Extract the [X, Y] coordinate from the center of the cell holding the provided text.  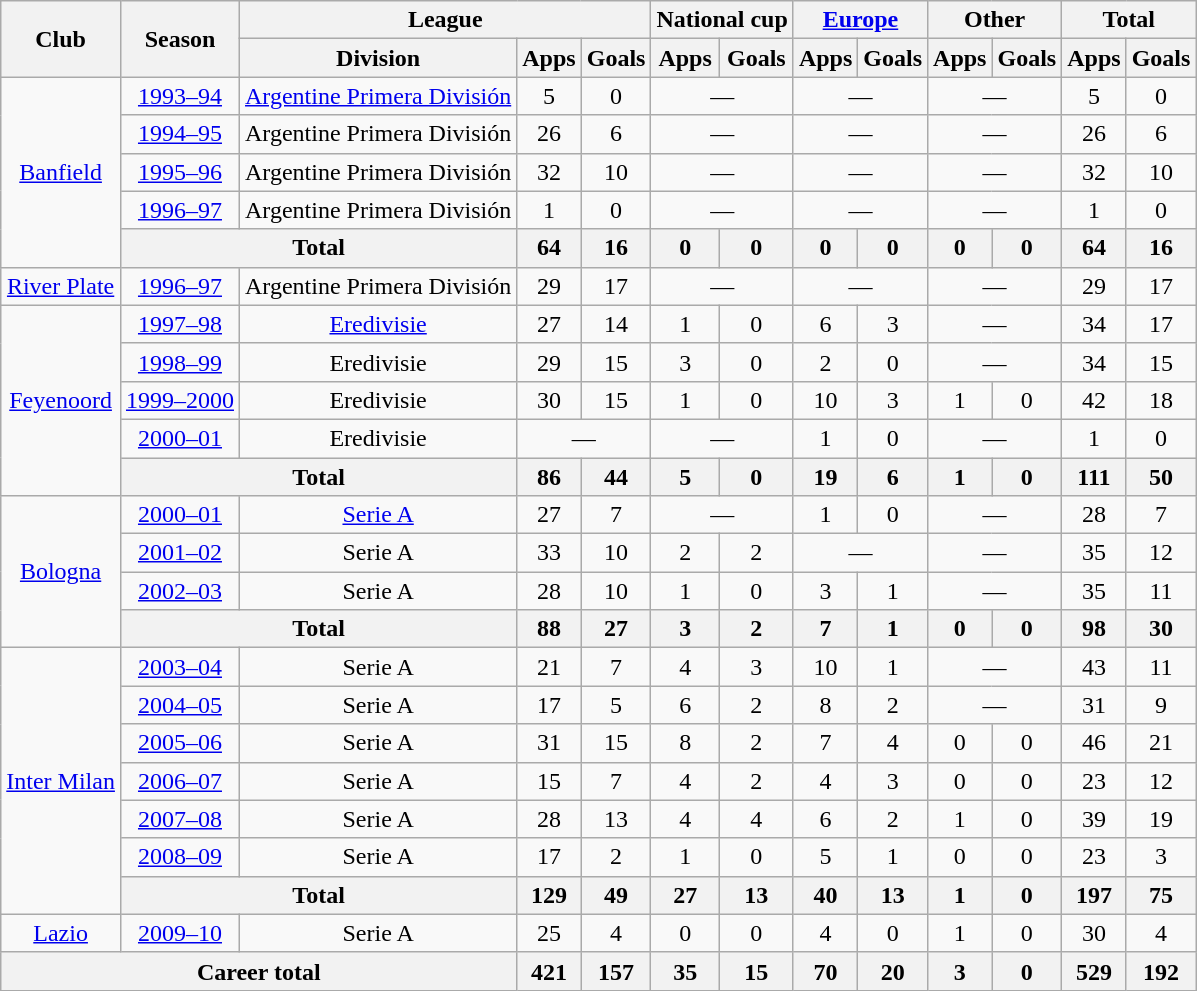
River Plate [61, 286]
421 [549, 971]
98 [1094, 629]
National cup [722, 20]
1997–98 [180, 324]
20 [893, 971]
50 [1161, 477]
1994–95 [180, 134]
75 [1161, 895]
46 [1094, 743]
49 [616, 895]
Banfield [61, 172]
Season [180, 39]
40 [825, 895]
157 [616, 971]
86 [549, 477]
197 [1094, 895]
1998–99 [180, 362]
18 [1161, 400]
111 [1094, 477]
Feyenoord [61, 400]
2008–09 [180, 857]
2009–10 [180, 933]
14 [616, 324]
Lazio [61, 933]
2004–05 [180, 705]
1993–94 [180, 96]
39 [1094, 819]
129 [549, 895]
Bologna [61, 572]
43 [1094, 667]
2005–06 [180, 743]
529 [1094, 971]
33 [549, 553]
2007–08 [180, 819]
Division [378, 58]
9 [1161, 705]
42 [1094, 400]
2006–07 [180, 781]
88 [549, 629]
League [446, 20]
Other [995, 20]
1995–96 [180, 172]
Club [61, 39]
Europe [860, 20]
2001–02 [180, 553]
Inter Milan [61, 781]
25 [549, 933]
Career total [259, 971]
2003–04 [180, 667]
1999–2000 [180, 400]
192 [1161, 971]
44 [616, 477]
2002–03 [180, 591]
70 [825, 971]
